Provide the [x, y] coordinate of the cell's center where the given text is located.  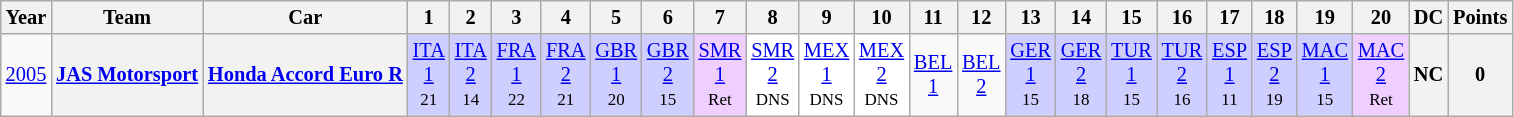
MEX1DNS [826, 75]
12 [981, 17]
15 [1131, 17]
13 [1030, 17]
BEL1 [933, 75]
FRA221 [566, 75]
GER218 [1081, 75]
Car [306, 17]
FRA122 [516, 75]
8 [772, 17]
14 [1081, 17]
Team [127, 17]
DC [1428, 17]
SMR1Ret [720, 75]
16 [1182, 17]
1 [429, 17]
ITA121 [429, 75]
2 [471, 17]
6 [668, 17]
20 [1381, 17]
MAC2Ret [1381, 75]
GBR215 [668, 75]
ESP219 [1274, 75]
18 [1274, 17]
SMR2DNS [772, 75]
MEX2DNS [882, 75]
3 [516, 17]
GER115 [1030, 75]
4 [566, 17]
NC [1428, 75]
TUR216 [1182, 75]
7 [720, 17]
5 [616, 17]
ITA214 [471, 75]
Year [26, 17]
BEL2 [981, 75]
ESP111 [1230, 75]
0 [1480, 75]
9 [826, 17]
Honda Accord Euro R [306, 75]
GBR120 [616, 75]
JAS Motorsport [127, 75]
MAC115 [1325, 75]
11 [933, 17]
19 [1325, 17]
10 [882, 17]
17 [1230, 17]
Points [1480, 17]
2005 [26, 75]
TUR115 [1131, 75]
